Identify which cell holds the provided text, then report its [X, Y] central coordinate. 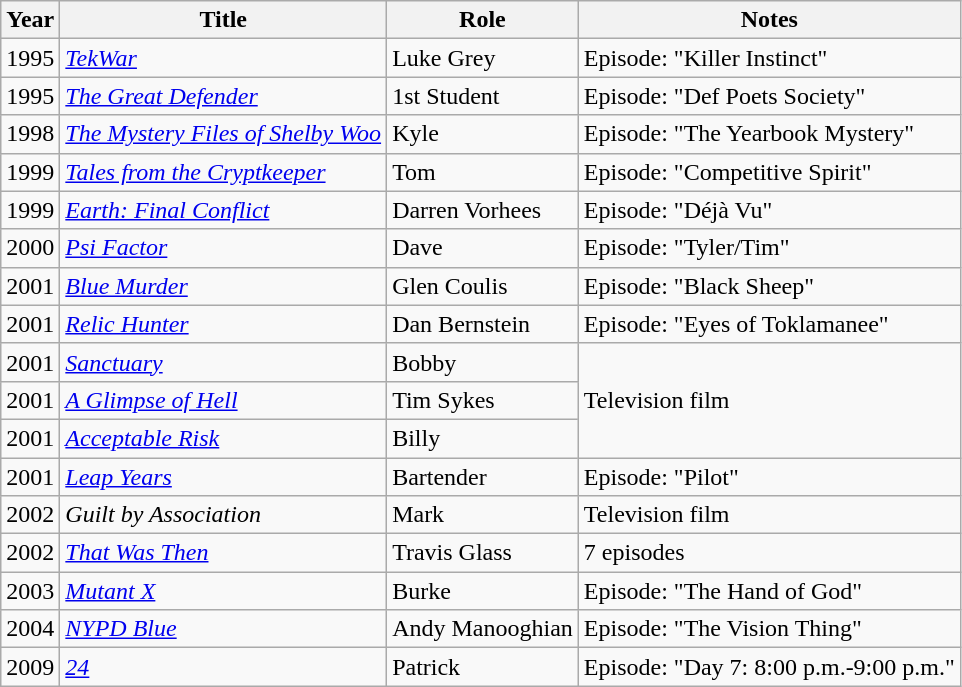
Episode: "Tyler/Tim" [769, 248]
Episode: "Black Sheep" [769, 286]
The Great Defender [224, 96]
Leap Years [224, 477]
Psi Factor [224, 248]
Episode: "The Vision Thing" [769, 629]
7 episodes [769, 553]
2009 [30, 667]
Mark [483, 515]
Travis Glass [483, 553]
Dan Bernstein [483, 324]
Earth: Final Conflict [224, 210]
Episode: "Killer Instinct" [769, 58]
Role [483, 20]
24 [224, 667]
Blue Murder [224, 286]
Dave [483, 248]
Relic Hunter [224, 324]
Acceptable Risk [224, 438]
Episode: "Competitive Spirit" [769, 172]
2003 [30, 591]
The Mystery Files of Shelby Woo [224, 134]
Episode: "Déjà Vu" [769, 210]
Burke [483, 591]
Patrick [483, 667]
Mutant X [224, 591]
Tales from the Cryptkeeper [224, 172]
Episode: "Pilot" [769, 477]
Sanctuary [224, 362]
2000 [30, 248]
A Glimpse of Hell [224, 400]
Episode: "Eyes of Toklamanee" [769, 324]
1st Student [483, 96]
Bartender [483, 477]
Luke Grey [483, 58]
Episode: "Def Poets Society" [769, 96]
Tim Sykes [483, 400]
TekWar [224, 58]
1998 [30, 134]
Episode: "Day 7: 8:00 p.m.-9:00 p.m." [769, 667]
NYPD Blue [224, 629]
Notes [769, 20]
That Was Then [224, 553]
Darren Vorhees [483, 210]
Guilt by Association [224, 515]
Andy Manooghian [483, 629]
Tom [483, 172]
Glen Coulis [483, 286]
Bobby [483, 362]
Episode: "The Hand of God" [769, 591]
Year [30, 20]
Title [224, 20]
2004 [30, 629]
Episode: "The Yearbook Mystery" [769, 134]
Kyle [483, 134]
Billy [483, 438]
